Detect which cell encompasses the target text, then output its (X, Y) center coordinate. 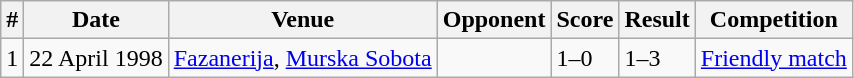
Opponent (494, 20)
22 April 1998 (96, 58)
Friendly match (774, 58)
Fazanerija, Murska Sobota (302, 58)
Result (657, 20)
1 (12, 58)
Competition (774, 20)
Venue (302, 20)
Date (96, 20)
Score (585, 20)
1–0 (585, 58)
# (12, 20)
1–3 (657, 58)
